Pinpoint the cell where the given text exists, returning its (X, Y) midpoint coordinate. 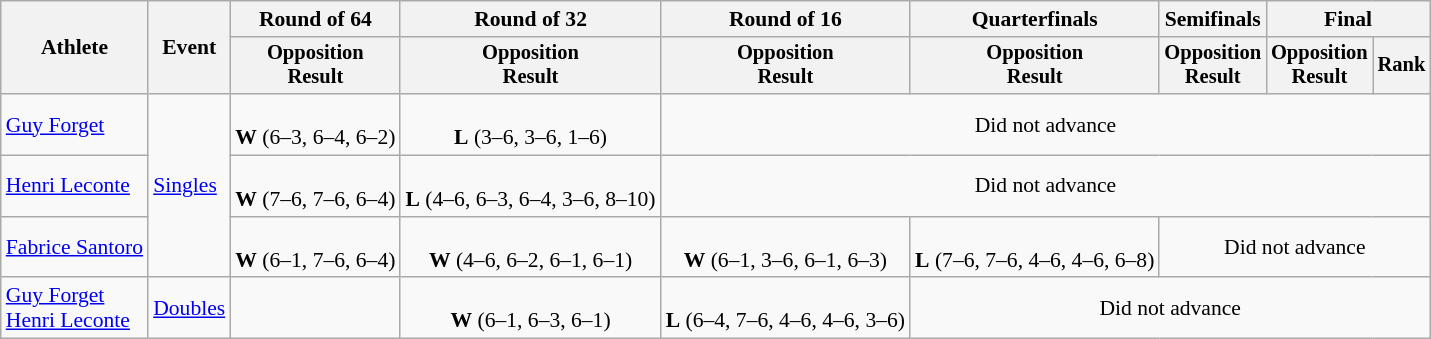
Event (189, 48)
Athlete (74, 48)
Rank (1402, 66)
Guy ForgetHenri Leconte (74, 308)
L (6–4, 7–6, 4–6, 4–6, 3–6) (786, 308)
Quarterfinals (1034, 19)
Doubles (189, 308)
W (6–1, 6–3, 6–1) (530, 308)
W (6–3, 6–4, 6–2) (315, 124)
W (6–1, 7–6, 6–4) (315, 248)
Singles (189, 186)
W (7–6, 7–6, 6–4) (315, 186)
W (4–6, 6–2, 6–1, 6–1) (530, 248)
Round of 64 (315, 19)
L (3–6, 3–6, 1–6) (530, 124)
Final (1348, 19)
Round of 32 (530, 19)
L (4–6, 6–3, 6–4, 3–6, 8–10) (530, 186)
Guy Forget (74, 124)
Fabrice Santoro (74, 248)
Semifinals (1212, 19)
Henri Leconte (74, 186)
W (6–1, 3–6, 6–1, 6–3) (786, 248)
L (7–6, 7–6, 4–6, 4–6, 6–8) (1034, 248)
Round of 16 (786, 19)
